Output the (X, Y) coordinate of the center of the cell containing the given text.  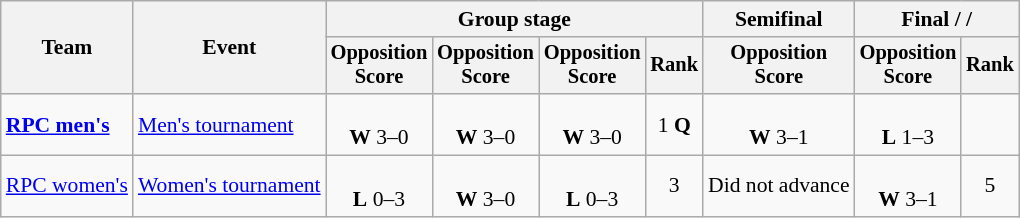
Women's tournament (230, 186)
Group stage (514, 19)
RPC men's (67, 124)
3 (674, 186)
Final / / (937, 19)
5 (990, 186)
RPC women's (67, 186)
Event (230, 48)
Did not advance (779, 186)
1 Q (674, 124)
Semifinal (779, 19)
Team (67, 48)
Men's tournament (230, 124)
L 1–3 (908, 124)
